Detect which cell encompasses the target text, then output its [X, Y] center coordinate. 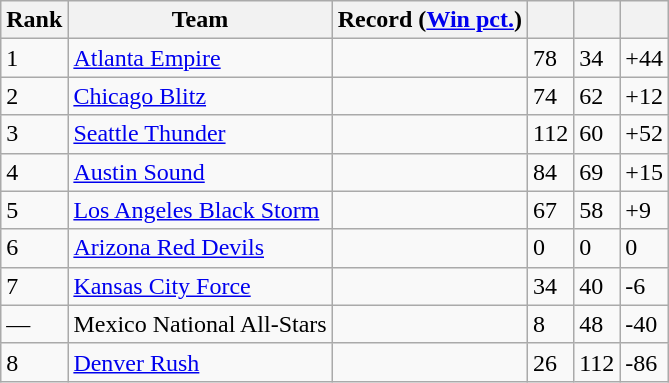
4 [34, 172]
Los Angeles Black Storm [200, 210]
+12 [644, 96]
+44 [644, 58]
+9 [644, 210]
Team [200, 20]
Denver Rush [200, 362]
74 [550, 96]
84 [550, 172]
5 [34, 210]
6 [34, 248]
Rank [34, 20]
+15 [644, 172]
48 [597, 324]
69 [597, 172]
— [34, 324]
Austin Sound [200, 172]
Seattle Thunder [200, 134]
78 [550, 58]
+52 [644, 134]
Arizona Red Devils [200, 248]
-40 [644, 324]
7 [34, 286]
Atlanta Empire [200, 58]
Mexico National All-Stars [200, 324]
3 [34, 134]
67 [550, 210]
Record (Win pct.) [430, 20]
1 [34, 58]
26 [550, 362]
40 [597, 286]
60 [597, 134]
Chicago Blitz [200, 96]
58 [597, 210]
-6 [644, 286]
2 [34, 96]
Kansas City Force [200, 286]
-86 [644, 362]
62 [597, 96]
